For the text-containing cell, return its midpoint in [x, y] coordinate format. 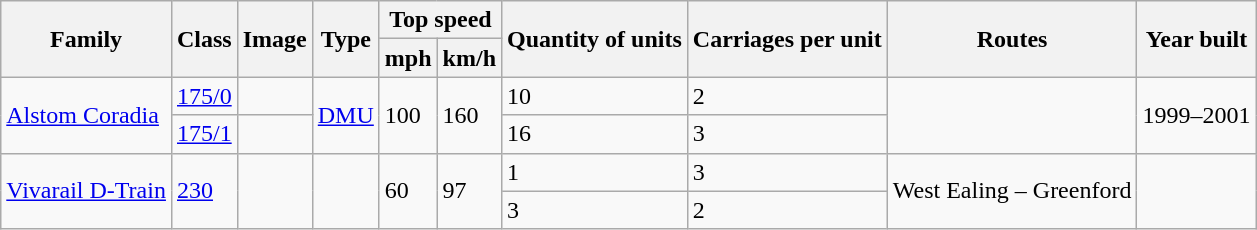
Class [204, 39]
Top speed [440, 20]
Routes [1012, 39]
Alstom Coradia [86, 115]
175/1 [204, 134]
60 [408, 191]
175/0 [204, 96]
DMU [346, 115]
230 [204, 191]
100 [408, 115]
97 [469, 191]
1 [595, 172]
Vivarail D-Train [86, 191]
Year built [1196, 39]
West Ealing – Greenford [1012, 191]
10 [595, 96]
1999–2001 [1196, 115]
Quantity of units [595, 39]
Carriages per unit [787, 39]
km/h [469, 58]
160 [469, 115]
16 [595, 134]
Type [346, 39]
mph [408, 58]
Image [274, 39]
Family [86, 39]
